Detect which cell encompasses the target text, then output its (X, Y) center coordinate. 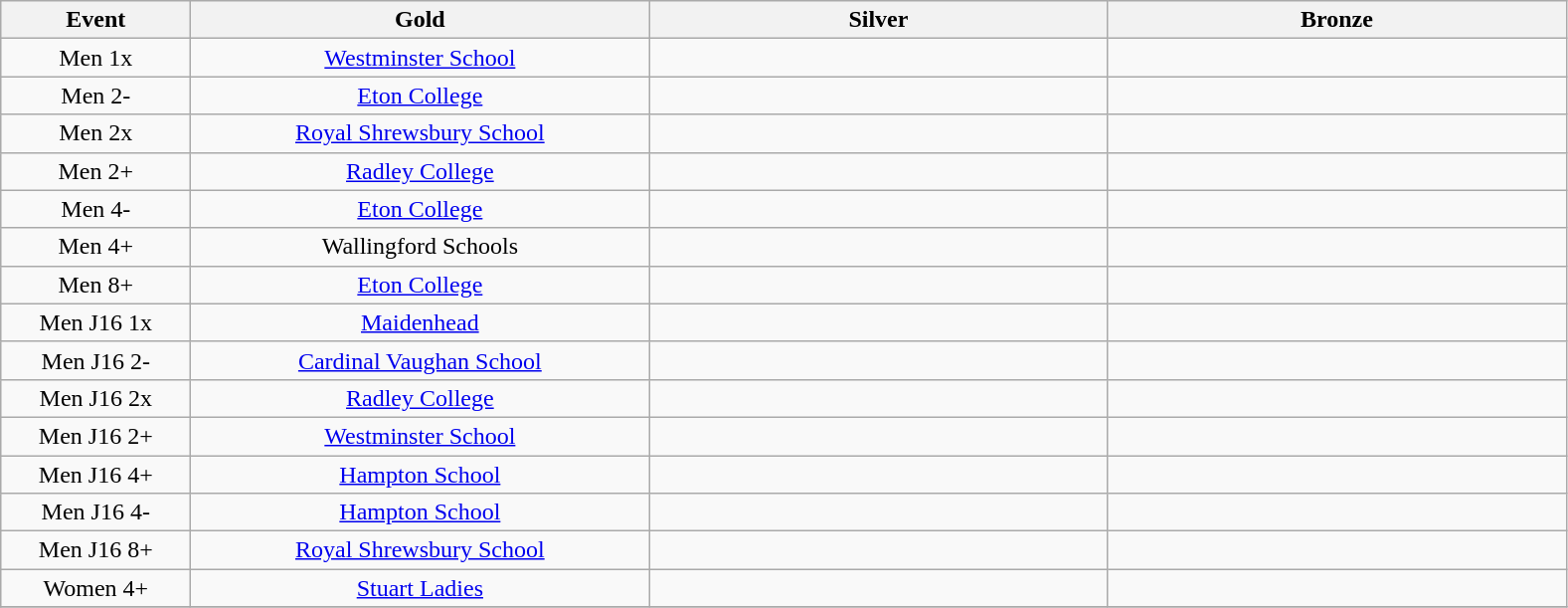
Men J16 4- (95, 512)
Men 2- (95, 96)
Men 8+ (95, 285)
Men J16 2+ (95, 436)
Women 4+ (95, 588)
Gold (420, 20)
Men 1x (95, 58)
Men J16 4+ (95, 475)
Men J16 8+ (95, 550)
Men 2x (95, 133)
Maidenhead (420, 322)
Men J16 1x (95, 322)
Event (95, 20)
Cardinal Vaughan School (420, 360)
Stuart Ladies (420, 588)
Bronze (1336, 20)
Men J16 2- (95, 360)
Men 4- (95, 209)
Men 4+ (95, 247)
Men J16 2x (95, 398)
Men 2+ (95, 171)
Silver (879, 20)
Wallingford Schools (420, 247)
